Return the [X, Y] coordinate for the center point of the cell that contains the specified text.  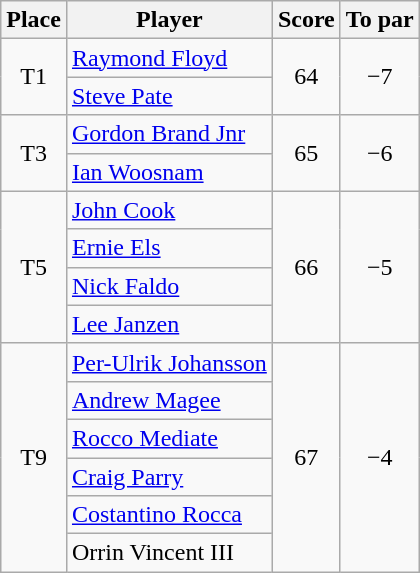
John Cook [169, 210]
−7 [380, 77]
66 [306, 267]
T9 [34, 457]
Place [34, 20]
Gordon Brand Jnr [169, 134]
Lee Janzen [169, 324]
67 [306, 457]
T5 [34, 267]
−4 [380, 457]
65 [306, 153]
To par [380, 20]
Costantino Rocca [169, 515]
T3 [34, 153]
Ian Woosnam [169, 172]
Rocco Mediate [169, 438]
Score [306, 20]
−5 [380, 267]
T1 [34, 77]
Orrin Vincent III [169, 553]
Craig Parry [169, 477]
Raymond Floyd [169, 58]
Nick Faldo [169, 286]
Andrew Magee [169, 400]
Steve Pate [169, 96]
Per-Ulrik Johansson [169, 362]
Player [169, 20]
−6 [380, 153]
Ernie Els [169, 248]
64 [306, 77]
